Pinpoint the cell where the given text exists, returning its [X, Y] midpoint coordinate. 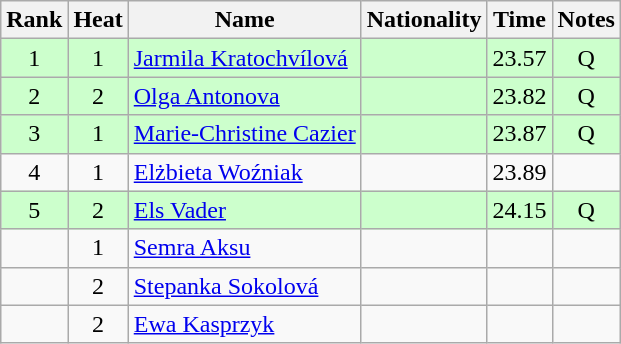
Stepanka Sokolová [244, 286]
24.15 [520, 210]
Rank [34, 20]
Jarmila Kratochvílová [244, 58]
Ewa Kasprzyk [244, 324]
Notes [586, 20]
Marie-Christine Cazier [244, 134]
Time [520, 20]
23.57 [520, 58]
Heat [98, 20]
23.87 [520, 134]
Els Vader [244, 210]
23.82 [520, 96]
4 [34, 172]
Name [244, 20]
Semra Aksu [244, 248]
Olga Antonova [244, 96]
3 [34, 134]
5 [34, 210]
Elżbieta Woźniak [244, 172]
Nationality [424, 20]
23.89 [520, 172]
